Return the [x, y] coordinate for the center point of the cell that contains the specified text.  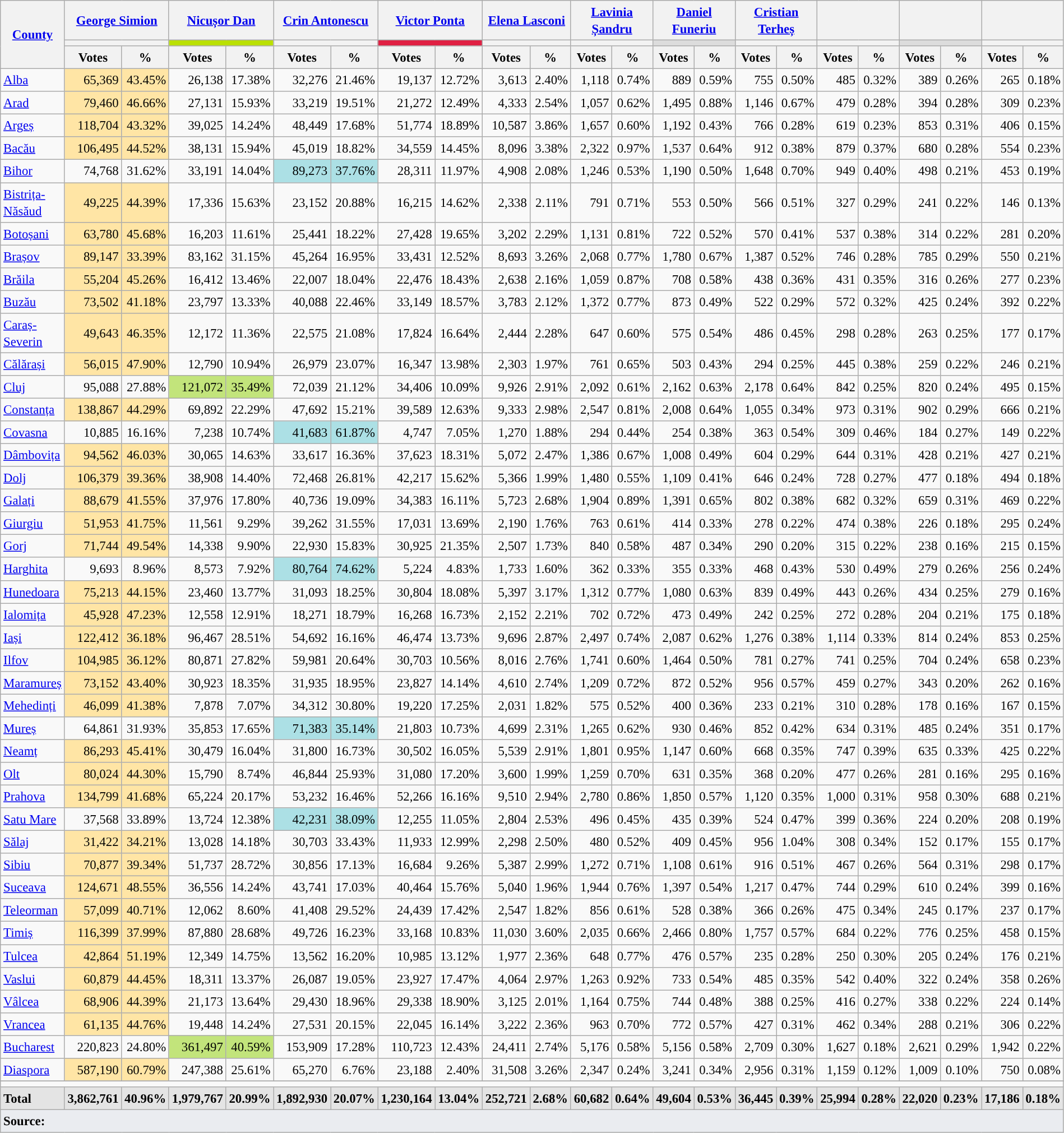
49,225 [93, 203]
250 [838, 956]
64,861 [93, 729]
63,780 [93, 233]
16.23% [354, 933]
7.05% [459, 433]
2,008 [674, 409]
553 [674, 203]
42,217 [406, 478]
5,176 [591, 1047]
776 [919, 933]
2,092 [591, 387]
75,213 [93, 592]
Bistrița-Năsăud [33, 203]
27,428 [406, 233]
0.42% [797, 729]
2.99% [550, 864]
2,152 [507, 614]
572 [838, 302]
Constanța [33, 409]
25,994 [838, 1099]
31.55% [354, 524]
1,159 [838, 1070]
1,080 [674, 592]
20.99% [250, 1099]
22,476 [406, 279]
5,539 [507, 751]
564 [919, 864]
235 [756, 956]
Gorj [33, 546]
9.90% [250, 546]
215 [1002, 546]
820 [919, 387]
18.90% [459, 1001]
1,741 [591, 660]
1,190 [674, 172]
Iași [33, 637]
23,827 [406, 683]
34,406 [406, 387]
785 [919, 257]
8,016 [507, 660]
44.76% [146, 1024]
17.13% [354, 864]
19.05% [354, 979]
106,379 [93, 478]
31,800 [302, 751]
12.99% [459, 842]
26.81% [354, 478]
9,510 [507, 797]
74.62% [354, 570]
2,507 [507, 546]
12.91% [250, 614]
634 [838, 729]
18.25% [354, 592]
10.83% [459, 933]
912 [756, 148]
13.37% [250, 979]
27,131 [197, 103]
Giurgiu [33, 524]
17.42% [459, 910]
18.35% [250, 683]
322 [919, 979]
3,783 [507, 302]
54,692 [302, 637]
30,923 [197, 683]
306 [1002, 1024]
722 [674, 233]
118,704 [93, 126]
14,338 [197, 546]
1,263 [591, 979]
747 [838, 751]
530 [838, 570]
245 [919, 910]
2,709 [756, 1047]
110,723 [406, 1047]
1,217 [756, 888]
368 [756, 774]
746 [838, 257]
16.46% [354, 797]
12.52% [459, 257]
44.29% [146, 409]
0.12% [879, 1070]
8,096 [507, 148]
39,262 [302, 524]
52,266 [406, 797]
61,135 [93, 1024]
14.63% [250, 455]
2.94% [550, 797]
10,885 [93, 433]
27.88% [146, 387]
23,797 [197, 302]
524 [756, 820]
Sălaj [33, 842]
11.61% [250, 233]
17.25% [459, 705]
42,864 [93, 956]
34,312 [302, 705]
Olt [33, 774]
17.28% [354, 1047]
1,059 [591, 279]
20.07% [354, 1099]
175 [1002, 614]
355 [674, 570]
Suceava [33, 888]
1,109 [674, 478]
37,568 [93, 820]
11.05% [459, 820]
28.72% [250, 864]
1,246 [591, 172]
2.21% [550, 614]
9,696 [507, 637]
13.04% [459, 1099]
18.96% [354, 1001]
Diaspora [33, 1070]
1,120 [756, 797]
167 [1002, 705]
445 [838, 364]
13.77% [250, 592]
49,726 [302, 933]
31,508 [507, 1070]
12.49% [459, 103]
16.11% [459, 501]
1,979,767 [197, 1099]
12,255 [406, 820]
4,064 [507, 979]
34,383 [406, 501]
20.88% [354, 203]
247,388 [197, 1070]
47,692 [302, 409]
49,604 [674, 1099]
18.08% [459, 592]
11.97% [459, 172]
755 [756, 81]
51,737 [197, 864]
278 [756, 524]
2.76% [550, 660]
Călărași [33, 364]
Tulcea [33, 956]
25.93% [354, 774]
2.31% [550, 729]
406 [1002, 126]
537 [838, 233]
0.13% [1043, 203]
8,693 [507, 257]
11,561 [197, 524]
16.04% [250, 751]
71,383 [302, 729]
554 [1002, 148]
1,192 [674, 126]
80,871 [197, 660]
1,977 [507, 956]
2.54% [550, 103]
1,000 [838, 797]
28,311 [406, 172]
1,057 [591, 103]
19.65% [459, 233]
31,422 [93, 842]
39,589 [406, 409]
44.52% [146, 148]
138,867 [93, 409]
41.68% [146, 797]
431 [838, 279]
1,757 [756, 933]
13.69% [459, 524]
259 [919, 364]
252,721 [507, 1099]
9,926 [507, 387]
648 [591, 956]
15.83% [354, 546]
17,336 [197, 203]
1,942 [1002, 1047]
17.38% [250, 81]
0.95% [632, 751]
814 [919, 637]
26,087 [302, 979]
5,156 [674, 1047]
963 [591, 1024]
16.95% [354, 257]
44.30% [146, 774]
9,693 [93, 570]
38.09% [354, 820]
2,956 [756, 1070]
5,072 [507, 455]
1,733 [507, 570]
570 [756, 233]
2,303 [507, 364]
65,224 [197, 797]
22,007 [302, 279]
33,219 [302, 103]
72,468 [302, 478]
3,202 [507, 233]
3,222 [507, 1024]
18,311 [197, 979]
766 [756, 126]
21,272 [406, 103]
1,391 [674, 501]
0.37% [879, 148]
392 [1002, 302]
Total [33, 1099]
51,953 [93, 524]
668 [756, 751]
10.73% [459, 729]
Bacău [33, 148]
Galați [33, 501]
55,204 [93, 279]
8.60% [250, 910]
0.08% [1043, 1070]
Daniel Funeriu [694, 20]
30,856 [302, 864]
36,556 [197, 888]
272 [838, 614]
65,270 [302, 1070]
1,276 [756, 637]
3,613 [507, 81]
542 [838, 979]
0.80% [714, 933]
21,173 [197, 1001]
0.88% [714, 103]
400 [674, 705]
10.74% [250, 433]
14.18% [250, 842]
361,497 [197, 1047]
9.29% [250, 524]
702 [591, 614]
469 [1002, 501]
35,853 [197, 729]
146 [1002, 203]
1,850 [674, 797]
2,780 [591, 797]
23.07% [354, 364]
Teleorman [33, 910]
22,020 [919, 1099]
10.09% [459, 387]
21.08% [354, 333]
498 [919, 172]
28.68% [250, 933]
467 [838, 864]
Cristian Terheș [776, 20]
45,928 [93, 614]
0.14% [1043, 1001]
453 [1002, 172]
Bucharest [33, 1047]
842 [838, 387]
476 [674, 956]
2,444 [507, 333]
16,203 [197, 233]
1,265 [591, 729]
Caraș-Severin [33, 333]
40,088 [302, 302]
17.65% [250, 729]
646 [756, 478]
53,232 [302, 797]
12,172 [197, 333]
0.92% [632, 979]
2,068 [591, 257]
Neamț [33, 751]
15.21% [354, 409]
21,803 [406, 729]
47.23% [146, 614]
435 [674, 820]
George Simion [117, 20]
33,149 [406, 302]
48,449 [302, 126]
47.90% [146, 364]
Hunedoara [33, 592]
2,347 [591, 1070]
176 [1002, 956]
1,480 [591, 478]
30,479 [197, 751]
Argeș [33, 126]
680 [919, 148]
438 [756, 279]
Mehedinți [33, 705]
2,031 [507, 705]
1,230,164 [406, 1099]
13,562 [302, 956]
0.48% [714, 1001]
12,062 [197, 910]
15.62% [459, 478]
6.76% [354, 1070]
23,188 [406, 1070]
2,178 [756, 387]
16.20% [354, 956]
184 [919, 433]
459 [838, 683]
2,638 [507, 279]
16.36% [354, 455]
7.07% [250, 705]
409 [674, 842]
1,270 [507, 433]
116,399 [93, 933]
338 [919, 1001]
95,088 [93, 387]
40.96% [146, 1099]
Covasna [33, 433]
37,976 [197, 501]
5,397 [507, 592]
45.68% [146, 233]
38,908 [197, 478]
772 [674, 1024]
4,333 [507, 103]
3.60% [550, 933]
18.43% [459, 279]
0.10% [961, 1070]
666 [1002, 409]
5,723 [507, 501]
45.41% [146, 751]
24,439 [406, 910]
3,125 [507, 1001]
21.12% [354, 387]
802 [756, 501]
17.20% [459, 774]
Brăila [33, 279]
17,186 [1002, 1099]
17,824 [406, 333]
13,724 [197, 820]
0.87% [632, 279]
39,025 [197, 126]
930 [674, 729]
18.82% [354, 148]
11.36% [250, 333]
30,804 [406, 592]
475 [838, 910]
1.60% [550, 570]
277 [1002, 279]
1,164 [591, 1001]
12.38% [250, 820]
Brașov [33, 257]
659 [919, 501]
16,684 [406, 864]
46.66% [146, 103]
46,474 [406, 637]
43.40% [146, 683]
1.96% [550, 888]
36.12% [146, 660]
152 [919, 842]
155 [1002, 842]
Vaslui [33, 979]
39.34% [146, 864]
51.19% [146, 956]
106,495 [93, 148]
1,657 [591, 126]
241 [919, 203]
43.45% [146, 81]
2,087 [674, 637]
362 [591, 570]
604 [756, 455]
2,035 [591, 933]
872 [674, 683]
Crin Antonescu [326, 20]
14.14% [459, 683]
8,573 [197, 570]
31.15% [250, 257]
647 [591, 333]
96,467 [197, 637]
12.72% [459, 81]
1,209 [591, 683]
310 [838, 705]
840 [591, 546]
2,322 [591, 148]
1,055 [756, 409]
40,736 [302, 501]
Harghita [33, 570]
59,981 [302, 660]
316 [919, 279]
684 [838, 933]
21.35% [459, 546]
15.93% [250, 103]
Prahova [33, 797]
Dolj [33, 478]
43,741 [302, 888]
644 [838, 455]
178 [919, 705]
25,441 [302, 233]
14.75% [250, 956]
89,147 [93, 257]
Victor Ponta [430, 20]
29,430 [302, 1001]
Timiș [33, 933]
0.44% [632, 433]
262 [1002, 683]
14.40% [250, 478]
12.63% [459, 409]
20.15% [354, 1024]
363 [756, 433]
83,162 [197, 257]
2.29% [550, 233]
522 [756, 302]
487 [674, 546]
13.46% [250, 279]
0.75% [632, 1001]
265 [1002, 81]
37.76% [354, 172]
Dâmbovița [33, 455]
18.79% [354, 614]
9,333 [507, 409]
495 [1002, 387]
Alba [33, 81]
1,009 [919, 1070]
237 [1002, 910]
763 [591, 524]
0.66% [632, 933]
550 [1002, 257]
0.89% [632, 501]
49.54% [146, 546]
45,019 [302, 148]
3,600 [507, 774]
750 [1002, 1070]
24,411 [507, 1047]
26,138 [197, 81]
48.55% [146, 888]
233 [756, 705]
35.14% [354, 729]
18.95% [354, 683]
3,862,761 [93, 1099]
958 [919, 797]
60.79% [146, 1070]
26,979 [302, 364]
61.87% [354, 433]
2.16% [550, 279]
33,191 [197, 172]
49,643 [93, 333]
Lavinia Șandru [612, 20]
17.80% [250, 501]
5,224 [406, 570]
458 [1002, 933]
29.52% [354, 910]
327 [838, 203]
25.61% [250, 1070]
1,118 [591, 81]
7.92% [250, 570]
4,908 [507, 172]
741 [838, 660]
Arad [33, 103]
916 [756, 864]
73,152 [93, 683]
2,497 [591, 637]
288 [919, 1024]
104,985 [93, 660]
30.80% [354, 705]
31,080 [406, 774]
36.18% [146, 637]
18.04% [354, 279]
20.64% [354, 660]
33.43% [354, 842]
1.97% [550, 364]
839 [756, 592]
29,338 [406, 1001]
46,844 [302, 774]
462 [838, 1024]
3.38% [550, 148]
46,099 [93, 705]
204 [919, 614]
42,231 [302, 820]
36,445 [756, 1099]
13,028 [197, 842]
1.73% [550, 546]
619 [838, 126]
428 [919, 455]
238 [919, 546]
1,387 [756, 257]
46.03% [146, 455]
220,823 [93, 1047]
852 [756, 729]
10,587 [507, 126]
4.83% [459, 570]
33.89% [146, 820]
44.15% [146, 592]
22,930 [302, 546]
2.01% [550, 1001]
494 [1002, 478]
3,241 [674, 1070]
13.12% [459, 956]
443 [838, 592]
5,366 [507, 478]
41.75% [146, 524]
177 [1002, 333]
153,909 [302, 1047]
33,168 [406, 933]
2.98% [550, 409]
41,408 [302, 910]
Sibiu [33, 864]
2.08% [550, 172]
15.63% [250, 203]
682 [838, 501]
11,933 [406, 842]
Buzău [33, 302]
15.76% [459, 888]
Mureș [33, 729]
2,466 [674, 933]
74,768 [93, 172]
1,648 [756, 172]
71,744 [93, 546]
16.14% [459, 1024]
226 [919, 524]
414 [674, 524]
Satu Mare [33, 820]
290 [756, 546]
566 [756, 203]
14.62% [459, 203]
65,369 [93, 81]
41.38% [146, 705]
468 [756, 570]
12,349 [197, 956]
121,072 [197, 387]
31,935 [302, 683]
528 [674, 910]
44.45% [146, 979]
70,877 [93, 864]
5,387 [507, 864]
13.64% [250, 1001]
1,397 [674, 888]
Botoșani [33, 233]
658 [1002, 660]
473 [674, 614]
1,372 [591, 302]
23,927 [406, 979]
23,460 [197, 592]
35.49% [250, 387]
15,790 [197, 774]
486 [756, 333]
2.47% [550, 455]
124,671 [93, 888]
Bihor [33, 172]
17.03% [354, 888]
879 [838, 148]
18.22% [354, 233]
34,559 [406, 148]
68,906 [93, 1001]
79,460 [93, 103]
30,502 [406, 751]
4,747 [406, 433]
1,892,930 [302, 1099]
34.21% [146, 842]
2,190 [507, 524]
38,131 [197, 148]
1,627 [838, 1047]
17.68% [354, 126]
1,131 [591, 233]
480 [591, 842]
88,679 [93, 501]
2,162 [674, 387]
1,801 [591, 751]
733 [674, 979]
1,495 [674, 103]
366 [756, 910]
256 [1002, 570]
2.28% [550, 333]
1,008 [674, 455]
County [33, 35]
17.47% [459, 979]
2.11% [550, 203]
22,575 [302, 333]
314 [919, 233]
2,298 [507, 842]
474 [838, 524]
208 [1002, 820]
80,024 [93, 774]
45.26% [146, 279]
205 [919, 956]
87,880 [197, 933]
13.98% [459, 364]
2,338 [507, 203]
86,293 [93, 751]
41.55% [146, 501]
0.97% [632, 148]
27.82% [250, 660]
3.86% [550, 126]
31,093 [302, 592]
1.88% [550, 433]
72,039 [302, 387]
40,464 [406, 888]
22.46% [354, 302]
13.33% [250, 302]
19.09% [354, 501]
32,276 [302, 81]
1,386 [591, 455]
40.59% [250, 1047]
0.59% [714, 81]
16,268 [406, 614]
2.87% [550, 637]
Source: [533, 1121]
30,925 [406, 546]
791 [591, 203]
2,804 [507, 820]
1,146 [756, 103]
2.50% [550, 842]
11,030 [507, 933]
1,312 [591, 592]
479 [838, 103]
1,147 [674, 751]
17,031 [406, 524]
15.94% [250, 148]
12.43% [459, 1047]
30,065 [197, 455]
394 [919, 103]
631 [674, 774]
761 [591, 364]
33,617 [302, 455]
5,040 [507, 888]
587,190 [93, 1070]
60,879 [93, 979]
416 [838, 1001]
73,502 [93, 302]
45,264 [302, 257]
496 [591, 820]
41.18% [146, 302]
704 [919, 660]
0.76% [632, 888]
2.97% [550, 979]
7,238 [197, 433]
635 [919, 751]
246 [1002, 364]
37.99% [146, 933]
688 [1002, 797]
7,878 [197, 705]
12,790 [197, 364]
3.17% [550, 592]
8.74% [250, 774]
16,215 [406, 203]
1,108 [674, 864]
16.64% [459, 333]
10.94% [250, 364]
19,137 [406, 81]
40.71% [146, 910]
308 [838, 842]
18.31% [459, 455]
134,799 [93, 797]
16,412 [197, 279]
46.35% [146, 333]
610 [919, 888]
Vâlcea [33, 1001]
16.05% [459, 751]
21.46% [354, 81]
80,764 [302, 570]
89,273 [302, 172]
27,531 [302, 1024]
22,045 [406, 1024]
388 [756, 1001]
315 [838, 546]
254 [674, 433]
358 [1002, 979]
16,347 [406, 364]
56,015 [93, 364]
389 [919, 81]
1,259 [591, 774]
2,621 [919, 1047]
0.55% [632, 478]
Ilfov [33, 660]
263 [919, 333]
873 [674, 302]
949 [838, 172]
43.32% [146, 126]
9.26% [459, 864]
1,780 [674, 257]
24.80% [146, 1047]
13.73% [459, 637]
351 [1002, 729]
31.93% [146, 729]
60,682 [591, 1099]
0.86% [632, 797]
18.57% [459, 302]
Vrancea [33, 1024]
Elena Lasconi [527, 20]
23,152 [302, 203]
856 [591, 910]
69,892 [197, 409]
Nicușor Dan [221, 20]
2.53% [550, 820]
973 [838, 409]
31.62% [146, 172]
Ialomița [33, 614]
2.12% [550, 302]
1.04% [797, 842]
902 [919, 409]
19,220 [406, 705]
149 [1002, 433]
1,537 [674, 148]
503 [674, 364]
10.56% [459, 660]
94,562 [93, 455]
33.39% [146, 257]
781 [756, 660]
39.36% [146, 478]
1,904 [591, 501]
28.51% [250, 637]
8.96% [146, 570]
12,558 [197, 614]
37,623 [406, 455]
4,610 [507, 683]
33,431 [406, 257]
1,272 [591, 864]
1.76% [550, 524]
22.29% [250, 409]
10,985 [406, 956]
57,099 [93, 910]
18,271 [302, 614]
Cluj [33, 387]
434 [919, 592]
14.45% [459, 148]
708 [674, 279]
18.89% [459, 126]
242 [756, 614]
41,683 [302, 433]
51,774 [406, 126]
19,448 [197, 1024]
343 [919, 683]
1,114 [838, 637]
14.04% [250, 172]
Maramureș [33, 683]
1,464 [674, 660]
20.17% [250, 797]
1,944 [591, 888]
728 [838, 478]
889 [674, 81]
4,699 [507, 729]
122,412 [93, 637]
19.51% [354, 103]
